Locate the cell with the specified text and output its (X, Y) center coordinate. 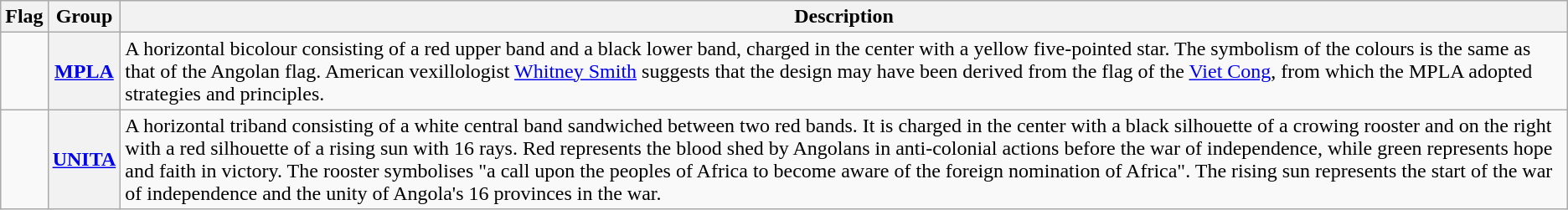
UNITA (84, 159)
Description (844, 17)
MPLA (84, 71)
Group (84, 17)
Flag (24, 17)
